From the cell containing the given text, extract its center point as [X, Y] coordinate. 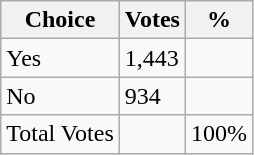
100% [218, 134]
Yes [60, 58]
1,443 [152, 58]
No [60, 96]
Choice [60, 20]
Total Votes [60, 134]
Votes [152, 20]
934 [152, 96]
% [218, 20]
